Return (x, y) of the center of cell containing provided text 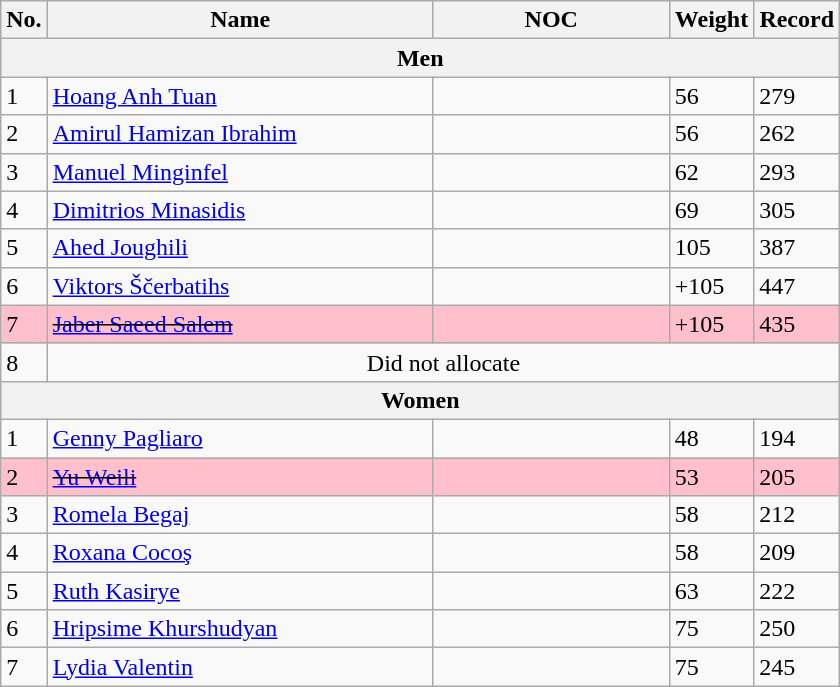
Weight (711, 20)
245 (797, 667)
8 (24, 362)
Yu Weili (240, 477)
Did not allocate (444, 362)
Name (240, 20)
Women (420, 400)
Dimitrios Minasidis (240, 210)
Genny Pagliaro (240, 438)
53 (711, 477)
Amirul Hamizan Ibrahim (240, 134)
Lydia Valentin (240, 667)
Hripsime Khurshudyan (240, 629)
447 (797, 286)
194 (797, 438)
293 (797, 172)
435 (797, 324)
209 (797, 553)
105 (711, 248)
Jaber Saeed Salem (240, 324)
262 (797, 134)
Ahed Joughili (240, 248)
Men (420, 58)
62 (711, 172)
NOC (551, 20)
Romela Begaj (240, 515)
279 (797, 96)
Manuel Minginfel (240, 172)
69 (711, 210)
387 (797, 248)
48 (711, 438)
Record (797, 20)
63 (711, 591)
Roxana Cocoş (240, 553)
212 (797, 515)
305 (797, 210)
Ruth Kasirye (240, 591)
205 (797, 477)
250 (797, 629)
Viktors Ščerbatihs (240, 286)
No. (24, 20)
222 (797, 591)
Hoang Anh Tuan (240, 96)
